Scan for the cell matching the given text and deliver its (X, Y) coordinate at center. 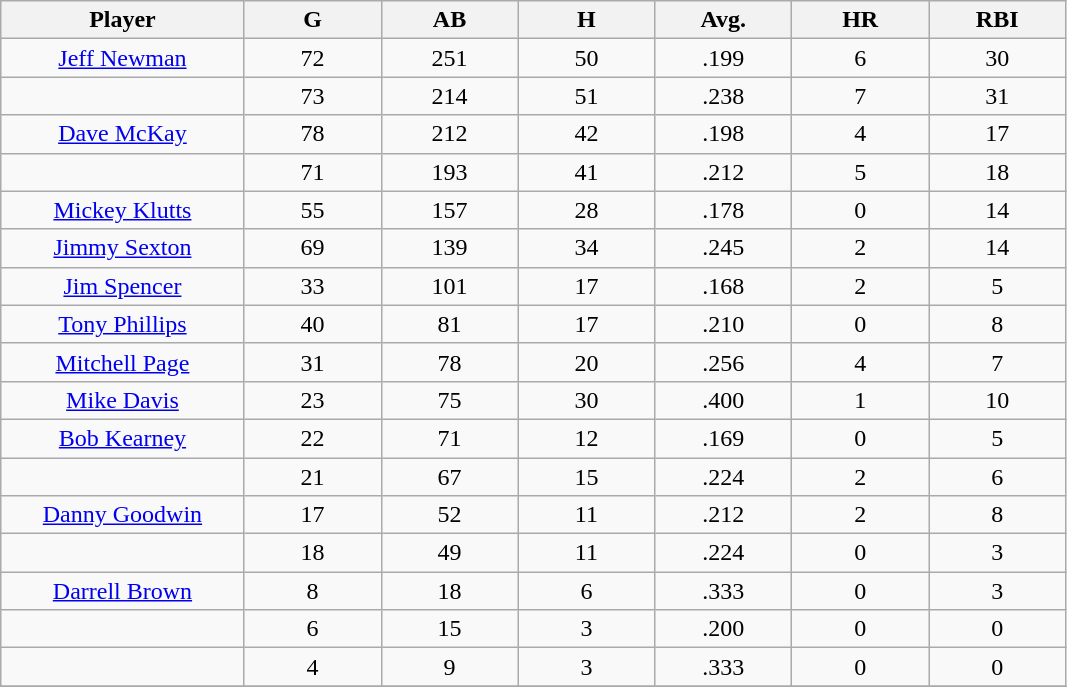
.198 (724, 134)
101 (450, 286)
G (312, 20)
Jimmy Sexton (122, 248)
251 (450, 58)
55 (312, 210)
Player (122, 20)
81 (450, 324)
.168 (724, 286)
.210 (724, 324)
75 (450, 400)
H (586, 20)
9 (450, 667)
67 (450, 477)
157 (450, 210)
Jeff Newman (122, 58)
Mike Davis (122, 400)
.200 (724, 629)
51 (586, 96)
.238 (724, 96)
50 (586, 58)
.400 (724, 400)
Mickey Klutts (122, 210)
42 (586, 134)
Darrell Brown (122, 591)
139 (450, 248)
Bob Kearney (122, 438)
Dave McKay (122, 134)
214 (450, 96)
.199 (724, 58)
.178 (724, 210)
193 (450, 172)
22 (312, 438)
20 (586, 362)
33 (312, 286)
1 (860, 400)
73 (312, 96)
69 (312, 248)
72 (312, 58)
21 (312, 477)
AB (450, 20)
12 (586, 438)
Avg. (724, 20)
.245 (724, 248)
Danny Goodwin (122, 515)
.256 (724, 362)
10 (998, 400)
Tony Phillips (122, 324)
Mitchell Page (122, 362)
49 (450, 553)
HR (860, 20)
40 (312, 324)
RBI (998, 20)
212 (450, 134)
28 (586, 210)
41 (586, 172)
52 (450, 515)
34 (586, 248)
Jim Spencer (122, 286)
.169 (724, 438)
23 (312, 400)
